Output the (X, Y) coordinate of the center of the cell containing the given text.  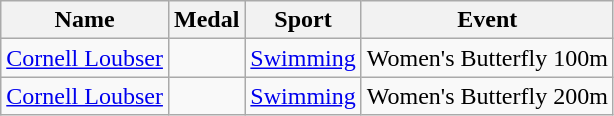
Name (85, 20)
Women's Butterfly 100m (487, 58)
Sport (303, 20)
Medal (206, 20)
Event (487, 20)
Women's Butterfly 200m (487, 96)
